From the cell containing the given text, extract its center point as (x, y) coordinate. 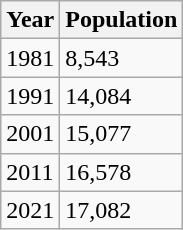
14,084 (122, 96)
Population (122, 20)
2001 (30, 134)
2021 (30, 210)
1981 (30, 58)
17,082 (122, 210)
15,077 (122, 134)
1991 (30, 96)
8,543 (122, 58)
2011 (30, 172)
16,578 (122, 172)
Year (30, 20)
